Search for the cell housing the specified text and yield its [X, Y] center coordinate. 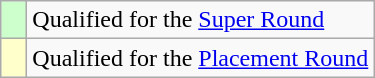
Qualified for the Super Round [200, 20]
Qualified for the Placement Round [200, 58]
